Find where the given text appears and provide that cell's center as (X, Y) coordinate. 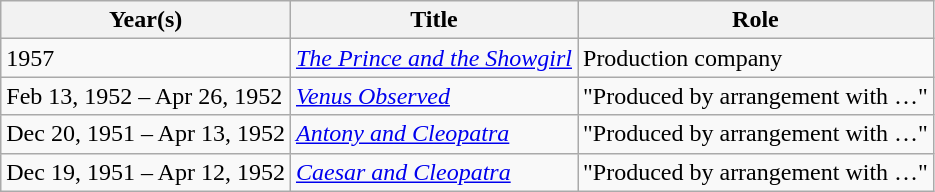
Title (434, 20)
1957 (146, 58)
Year(s) (146, 20)
Role (756, 20)
Venus Observed (434, 96)
Antony and Cleopatra (434, 134)
Dec 19, 1951 – Apr 12, 1952 (146, 172)
Feb 13, 1952 – Apr 26, 1952 (146, 96)
The Prince and the Showgirl (434, 58)
Caesar and Cleopatra (434, 172)
Dec 20, 1951 – Apr 13, 1952 (146, 134)
Production company (756, 58)
